For the text-containing cell, return its midpoint in (x, y) coordinate format. 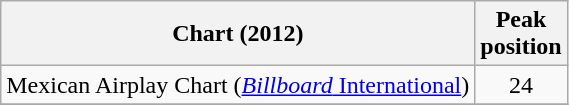
Mexican Airplay Chart (Billboard International) (238, 85)
Peakposition (521, 34)
Chart (2012) (238, 34)
24 (521, 85)
